Determine the [X, Y] coordinate at the center of the cell enclosing the given text.  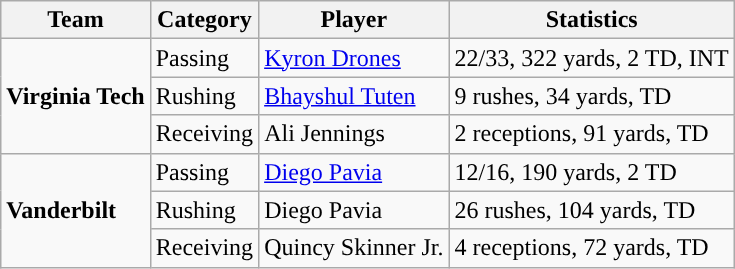
26 rushes, 104 yards, TD [592, 210]
Vanderbilt [76, 210]
Ali Jennings [354, 134]
4 receptions, 72 yards, TD [592, 248]
Player [354, 20]
Statistics [592, 20]
12/16, 190 yards, 2 TD [592, 172]
Category [204, 20]
9 rushes, 34 yards, TD [592, 96]
Bhayshul Tuten [354, 96]
Virginia Tech [76, 96]
Kyron Drones [354, 58]
Team [76, 20]
2 receptions, 91 yards, TD [592, 134]
Quincy Skinner Jr. [354, 248]
22/33, 322 yards, 2 TD, INT [592, 58]
